Identify which cell holds the provided text, then report its [X, Y] central coordinate. 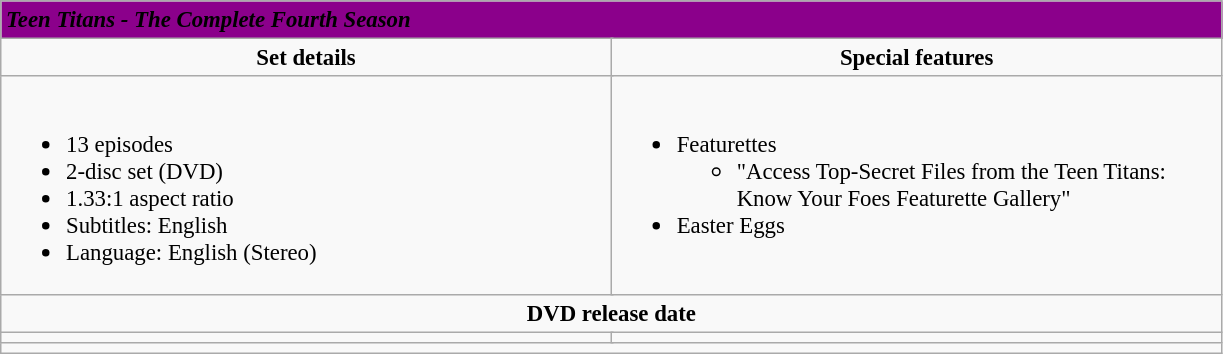
DVD release date [612, 313]
Featurettes"Access Top-Secret Files from the Teen Titans: Know Your Foes Featurette Gallery"Easter Eggs [916, 185]
Teen Titans - The Complete Fourth Season [612, 20]
13 episodes2-disc set (DVD)1.33:1 aspect ratioSubtitles: EnglishLanguage: English (Stereo) [306, 185]
Set details [306, 58]
Special features [916, 58]
